Extract the (x, y) coordinate from the center of the cell holding the provided text.  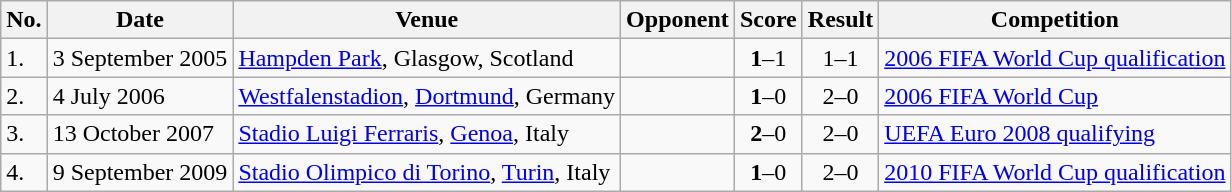
2010 FIFA World Cup qualification (1055, 172)
1. (24, 58)
4. (24, 172)
9 September 2009 (140, 172)
Westfalenstadion, Dortmund, Germany (427, 96)
Competition (1055, 20)
Stadio Luigi Ferraris, Genoa, Italy (427, 134)
2006 FIFA World Cup (1055, 96)
3. (24, 134)
Stadio Olimpico di Torino, Turin, Italy (427, 172)
2. (24, 96)
3 September 2005 (140, 58)
Result (840, 20)
Hampden Park, Glasgow, Scotland (427, 58)
Date (140, 20)
Score (768, 20)
No. (24, 20)
13 October 2007 (140, 134)
2006 FIFA World Cup qualification (1055, 58)
Venue (427, 20)
Opponent (678, 20)
UEFA Euro 2008 qualifying (1055, 134)
4 July 2006 (140, 96)
